Extract the [X, Y] coordinate from the center of the cell holding the provided text.  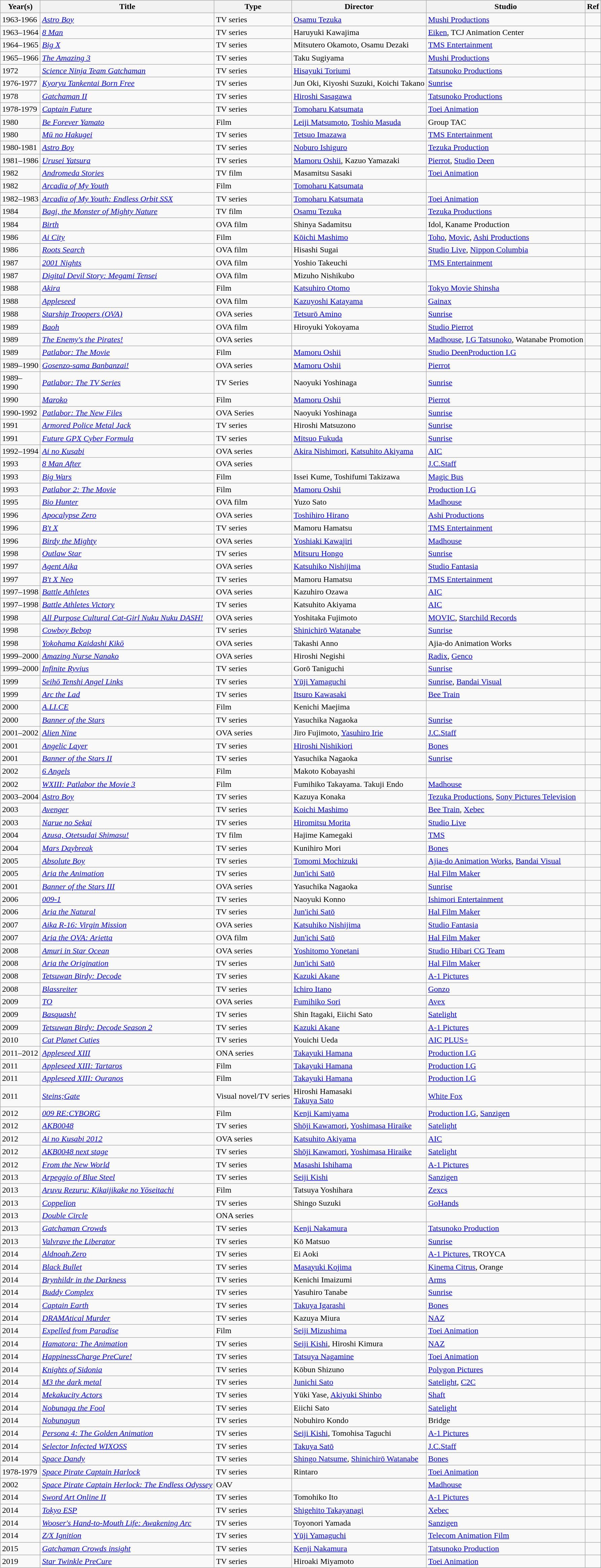
Future GPX Cyber Formula [127, 438]
Selector Infected WIXOSS [127, 1446]
M3 the dark metal [127, 1382]
Shinichirō Watanabe [359, 630]
1963–1964 [20, 32]
Koichi Mashimo [359, 810]
Tetsurō Amino [359, 314]
Starship Troopers (OVA) [127, 314]
Bee Train [506, 694]
1981–1986 [20, 160]
Noburo Ishiguro [359, 147]
1980-1981 [20, 147]
Avenger [127, 810]
Z/X Ignition [127, 1536]
Yūki Yase, Akiyuki Shinbo [359, 1395]
Kō Matsuo [359, 1241]
Takuya Igarashi [359, 1305]
1982–1983 [20, 199]
Jun Oki, Kiyoshi Suzuki, Koichi Takano [359, 83]
Gosenzo-sama Banbanzai! [127, 365]
Masamitsu Sasaki [359, 173]
Urusei Yatsura [127, 160]
Captain Future [127, 109]
Visual novel/TV series [253, 1096]
Tomohiko Ito [359, 1497]
From the New World [127, 1164]
Arms [506, 1280]
Arpeggio of Blue Steel [127, 1177]
Youichi Ueda [359, 1040]
Yoshiaki Kawajiri [359, 541]
Persona 4: The Golden Animation [127, 1433]
1990-1992 [20, 413]
Kenichi Imaizumi [359, 1280]
Fumihiko Sori [359, 1002]
Ai City [127, 237]
Infinite Ryvius [127, 669]
Kazuya Miura [359, 1318]
Masayuki Kojima [359, 1267]
Tezuka Productions [506, 212]
Toyonori Yamada [359, 1523]
Ai no Kusabi [127, 451]
Arcadia of My Youth: Endless Orbit SSX [127, 199]
Aika R-16: Virgin Mission [127, 925]
Production I.G, Sanzigen [506, 1113]
Studio [506, 7]
Amazing Nurse Nanako [127, 656]
Banner of the Stars III [127, 886]
Hiroshi Sasagawa [359, 96]
Satelight, C2C [506, 1382]
Buddy Complex [127, 1292]
Aria the Natural [127, 912]
2001–2002 [20, 733]
009-1 [127, 899]
Ajia-do Animation Works, Bandai Visual [506, 861]
All Purpose Cultural Cat-Girl Nuku Nuku DASH! [127, 618]
Aria the OVA: Arietta [127, 938]
1965–1966 [20, 58]
Double Circle [127, 1216]
Captain Earth [127, 1305]
Appleseed XIII [127, 1053]
Patlabor: The Movie [127, 352]
Absolute Boy [127, 861]
Arc the Lad [127, 694]
Narue no Sekai [127, 823]
Mitsuru Hongo [359, 553]
1964–1965 [20, 45]
Akira Nishimori, Katsuhito Akiyama [359, 451]
Valvrave the Liberator [127, 1241]
The Enemy's the Pirates! [127, 339]
Gainax [506, 301]
Jiro Fujimoto, Yasuhiro Irie [359, 733]
Mizuho Nishikubo [359, 276]
Xebec [506, 1510]
Space Dandy [127, 1459]
Director [359, 7]
Tomomi Mochizuki [359, 861]
1992–1994 [20, 451]
2003–2004 [20, 797]
OVA Series [253, 413]
Itsuro Kawasaki [359, 694]
Gatchaman II [127, 96]
B't X [127, 528]
The Amazing 3 [127, 58]
Magic Bus [506, 477]
Roots Search [127, 250]
Knights of Sidonia [127, 1369]
Tokyo Movie Shinsha [506, 288]
A.LI.CE [127, 707]
Ishimori Entertainment [506, 899]
Tetsuo Imazawa [359, 135]
Hiroshi Nishikiori [359, 745]
Studio DeenProduction I.G [506, 352]
Shigehito Takayanagi [359, 1510]
Seiji Kishi, Tomohisa Taguchi [359, 1433]
Blassreiter [127, 989]
Ichiro Itano [359, 989]
Takuya Satō [359, 1446]
2019 [20, 1561]
Space Pirate Captain Harlock [127, 1472]
Shingo Suzuki [359, 1203]
MOVIC, Starchild Records [506, 618]
Cat Planet Cuties [127, 1040]
Group TAC [506, 122]
Patlabor: The New Files [127, 413]
Title [127, 7]
Haruyuki Kawajima [359, 32]
2010 [20, 1040]
A-1 Pictures, TROYCA [506, 1254]
Gorō Taniguchi [359, 669]
Big X [127, 45]
Eiken, TCJ Animation Center [506, 32]
Toho, Movic, Ashi Productions [506, 237]
Hiroshi Negishi [359, 656]
Eiichi Sato [359, 1408]
Taku Sugiyama [359, 58]
Gatchaman Crowds [127, 1229]
Birth [127, 224]
Yasuhiro Tanabe [359, 1292]
Ajia-do Animation Works [506, 643]
Shaft [506, 1395]
Patlabor: The TV Series [127, 383]
Yuzo Sato [359, 502]
Steins;Gate [127, 1096]
B't X Neo [127, 579]
Battle Athletes Victory [127, 605]
Birdy the Mighty [127, 541]
Katsuhiro Otomo [359, 288]
Black Bullet [127, 1267]
Kazuhiro Ozawa [359, 592]
Agent Aika [127, 566]
White Fox [506, 1096]
Gatchaman Crowds insight [127, 1548]
Studio Pierrot [506, 327]
Ashi Productions [506, 515]
Mars Daybreak [127, 848]
Kōichi Mashimo [359, 237]
Radix, Genco [506, 656]
WXIII: Patlabor the Movie 3 [127, 784]
Bio Hunter [127, 502]
Sunrise, Bandai Visual [506, 682]
Kazuya Konaka [359, 797]
Cowboy Bebop [127, 630]
Aldnoah.Zero [127, 1254]
Aria the Origination [127, 963]
AKB0048 [127, 1126]
1995 [20, 502]
Shingo Natsume, Shinichirō Watanabe [359, 1459]
6 Angels [127, 771]
Studio Hibari CG Team [506, 950]
Science Ninja Team Gatchaman [127, 71]
Seihō Tenshi Angel Links [127, 682]
Mitsuo Fukuda [359, 438]
Junichi Sato [359, 1382]
Tokyo ESP [127, 1510]
Toshihiro Hirano [359, 515]
Type [253, 7]
Kazuyoshi Katayama [359, 301]
Star Twinkle PreCure [127, 1561]
Yoshio Takeuchi [359, 263]
Outlaw Star [127, 553]
Polygon Pictures [506, 1369]
Mamoru Oshii, Kazuo Yamazaki [359, 160]
Space Pirate Captain Herlock: The Endless Odyssey [127, 1485]
Tatsuya Yoshihara [359, 1190]
Shinya Sadamitsu [359, 224]
Hisayuki Toriumi [359, 71]
Big Wars [127, 477]
GoHands [506, 1203]
AKB0048 next stage [127, 1152]
Andromeda Stories [127, 173]
Apocalypse Zero [127, 515]
Nobunagun [127, 1421]
Tetsuwan Birdy: Decode Season 2 [127, 1027]
Kōbun Shizuno [359, 1369]
Pierrot, Studio Deen [506, 160]
2001 Nights [127, 263]
Appleseed [127, 301]
Studio Live [506, 823]
Hiroshi HamasakiTakuya Sato [359, 1096]
Brynhildr in the Darkness [127, 1280]
2011–2012 [20, 1053]
Sword Art Online II [127, 1497]
Tezuka Production [506, 147]
Be Forever Yamato [127, 122]
Nobuhiro Kondo [359, 1421]
Appleseed XIII: Tartaros [127, 1066]
Studio Live, Nippon Columbia [506, 250]
Aria the Animation [127, 874]
2015 [20, 1548]
Madhouse, I.G Tatsunoko, Watanabe Promotion [506, 339]
Zexcs [506, 1190]
Yoshitomo Yonetani [359, 950]
009 RE:CYBORG [127, 1113]
Rintaro [359, 1472]
Leiji Matsumoto, Toshio Masuda [359, 122]
Bee Train, Xebec [506, 810]
Kenji Kamiyama [359, 1113]
Arcadia of My Youth [127, 186]
Tetsuwan Birdy: Decode [127, 976]
1990 [20, 400]
Banner of the Stars II [127, 758]
Avex [506, 1002]
Digital Devil Story: Megami Tensei [127, 276]
Kinema Citrus, Orange [506, 1267]
8 Man [127, 32]
Ai no Kusabi 2012 [127, 1139]
Aruvu Rezuru: Kikaijikake no Yōseitachi [127, 1190]
Tezuka Productions, Sony Pictures Television [506, 797]
Masashi Ishihama [359, 1164]
Kyoryu Tankentai Born Free [127, 83]
Seiji Kishi [359, 1177]
Year(s) [20, 7]
Ei Aoki [359, 1254]
Mekakucity Actors [127, 1395]
Gonzo [506, 989]
Appleseed XIII: Ouranos [127, 1079]
Bagi, the Monster of Mighty Nature [127, 212]
Idol, Kaname Production [506, 224]
Hajime Kamegaki [359, 835]
Coppelion [127, 1203]
Naoyuki Konno [359, 899]
TV Series [253, 383]
Armored Police Metal Jack [127, 426]
Makoto Kobayashi [359, 771]
Hiromitsu Morita [359, 823]
Hisashi Sugai [359, 250]
1978 [20, 96]
1972 [20, 71]
Telecom Animation Film [506, 1536]
Ref [593, 7]
Azusa, Otetsudai Shimasu! [127, 835]
Hiroaki Miyamoto [359, 1561]
Amuri in Star Ocean [127, 950]
Bridge [506, 1421]
Angelic Layer [127, 745]
Banner of the Stars [127, 720]
Mū no Hakugei [127, 135]
TMS [506, 835]
Patlabor 2: The Movie [127, 489]
Yoshitaka Fujimoto [359, 618]
Kenichi Maejima [359, 707]
AIC PLUS+ [506, 1040]
Baoh [127, 327]
Seiji Mizushima [359, 1331]
Yokohama Kaidashi Kikō [127, 643]
Fumihiko Takayama. Takuji Endo [359, 784]
HappinessCharge PreCure! [127, 1356]
Shin Itagaki, Eiichi Sato [359, 1015]
Akira [127, 288]
Wooser's Hand-to-Mouth Life: Awakening Arc [127, 1523]
Basquash! [127, 1015]
Hiroyuki Yokoyama [359, 327]
Nobunaga the Fool [127, 1408]
Maroko [127, 400]
Hamatora: The Animation [127, 1344]
Tatsuya Nagamine [359, 1356]
OAV [253, 1485]
Takashi Anno [359, 643]
Seiji Kishi, Hiroshi Kimura [359, 1344]
1963-1966 [20, 20]
Battle Athletes [127, 592]
1976-1977 [20, 83]
Alien Nine [127, 733]
Hiroshi Matsuzono [359, 426]
Mitsutero Okamoto, Osamu Dezaki [359, 45]
Kunihiro Mori [359, 848]
Expelled from Paradise [127, 1331]
TO [127, 1002]
DRAMAtical Murder [127, 1318]
8 Man After [127, 464]
Issei Kume, Toshifumi Takizawa [359, 477]
